Return the (X, Y) coordinate for the center point of the cell that contains the specified text.  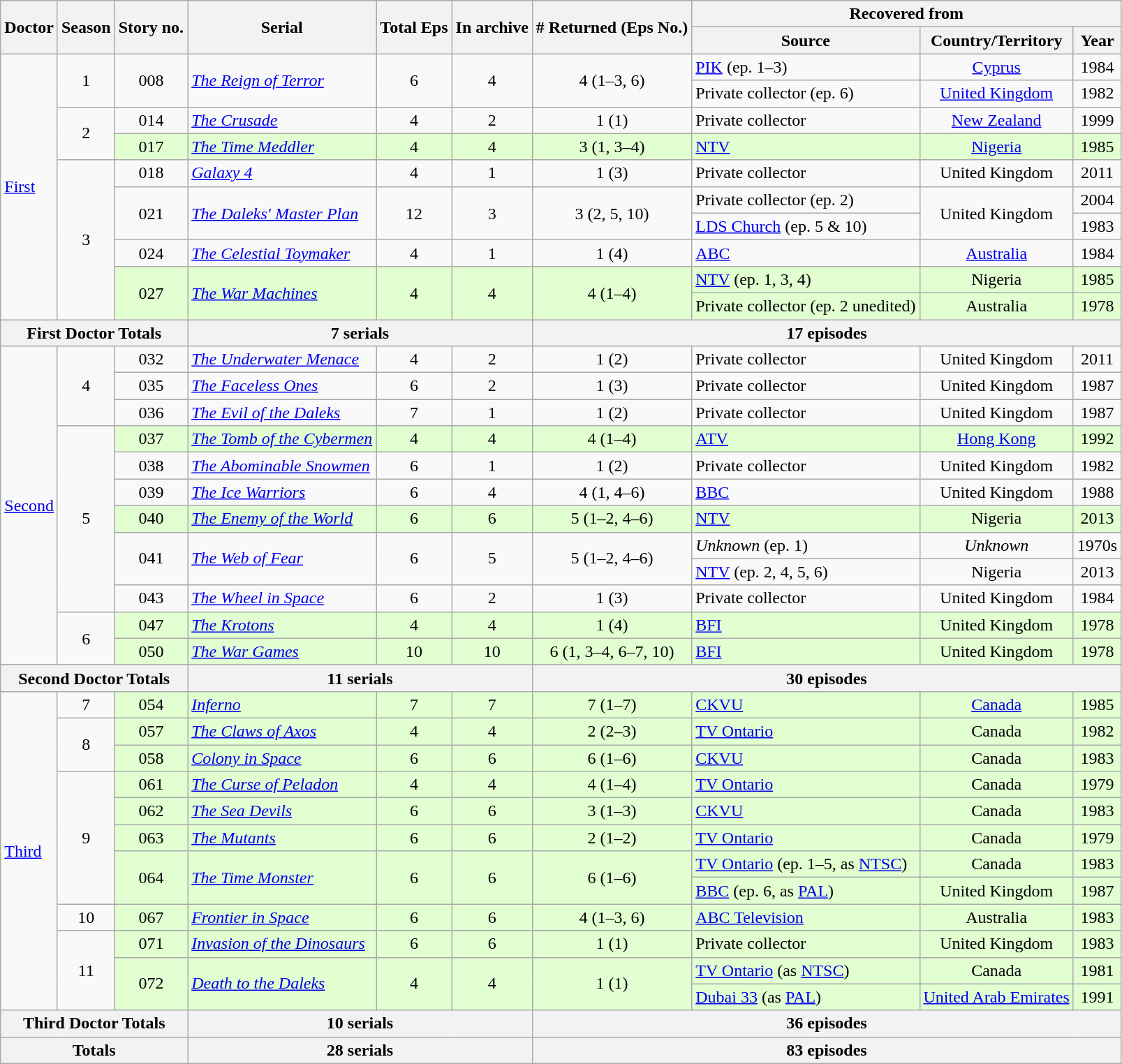
7 serials (360, 333)
Totals (94, 1050)
The Daleks' Master Plan (282, 213)
1999 (1097, 120)
058 (151, 758)
The Wheel in Space (282, 598)
The Sea Devils (282, 811)
The Reign of Terror (282, 80)
Private collector (ep. 2 unedited) (806, 306)
3 (1–3) (612, 811)
2 (1–2) (612, 838)
9 (86, 838)
061 (151, 785)
8 (86, 744)
043 (151, 598)
047 (151, 625)
Invasion of the Dinosaurs (282, 944)
Total Eps (414, 27)
The Curse of Peladon (282, 785)
The Web of Fear (282, 559)
Unknown (ep. 1) (806, 545)
Death to the Daleks (282, 984)
Dubai 33 (as PAL) (806, 997)
072 (151, 984)
032 (151, 360)
041 (151, 559)
071 (151, 944)
ABC Television (806, 917)
Inferno (282, 704)
3 (1, 3–4) (612, 147)
Colony in Space (282, 758)
Cyprus (996, 67)
040 (151, 519)
4 (1, 4–6) (612, 492)
Recovered from (906, 14)
New Zealand (996, 120)
BBC (806, 492)
The War Machines (282, 293)
062 (151, 811)
First Doctor Totals (94, 333)
014 (151, 120)
037 (151, 439)
Year (1097, 40)
017 (151, 147)
The Tomb of the Cybermen (282, 439)
The Enemy of the World (282, 519)
Doctor (29, 27)
17 episodes (827, 333)
The Mutants (282, 838)
Second Doctor Totals (94, 678)
LDS Church (ep. 5 & 10) (806, 226)
ATV (806, 439)
28 serials (360, 1050)
050 (151, 651)
ABC (806, 253)
The Evil of the Daleks (282, 413)
035 (151, 386)
057 (151, 731)
Unknown (996, 545)
The Celestial Toymaker (282, 253)
2004 (1097, 200)
BBC (ep. 6, as PAL) (806, 891)
The Time Meddler (282, 147)
# Returned (Eps No.) (612, 27)
The Ice Warriors (282, 492)
Private collector (ep. 2) (806, 200)
The Underwater Menace (282, 360)
063 (151, 838)
Hong Kong (996, 439)
11 (86, 970)
7 (1–7) (612, 704)
Country/Territory (996, 40)
TV Ontario (ep. 1–5, as NTSC) (806, 864)
12 (414, 213)
021 (151, 213)
1991 (1097, 997)
036 (151, 413)
064 (151, 878)
The Time Monster (282, 878)
1970s (1097, 545)
11 serials (360, 678)
Season (86, 27)
067 (151, 917)
The Claws of Axos (282, 731)
018 (151, 173)
1981 (1097, 970)
008 (151, 80)
027 (151, 293)
039 (151, 492)
United Arab Emirates (996, 997)
054 (151, 704)
TV Ontario (as NTSC) (806, 970)
6 (1, 3–4, 6–7, 10) (612, 651)
PIK (ep. 1–3) (806, 67)
The Krotons (282, 625)
NTV (ep. 1, 3, 4) (806, 279)
Second (29, 505)
2 (2–3) (612, 731)
1992 (1097, 439)
Frontier in Space (282, 917)
83 episodes (827, 1050)
The Abominable Snowmen (282, 466)
Third (29, 850)
Source (806, 40)
The War Games (282, 651)
30 episodes (827, 678)
Serial (282, 27)
Story no. (151, 27)
10 serials (360, 1024)
Third Doctor Totals (94, 1024)
Galaxy 4 (282, 173)
1988 (1097, 492)
3 (2, 5, 10) (612, 213)
024 (151, 253)
NTV (ep. 2, 4, 5, 6) (806, 572)
The Crusade (282, 120)
038 (151, 466)
The Faceless Ones (282, 386)
In archive (492, 27)
36 episodes (827, 1024)
Private collector (ep. 6) (806, 94)
First (29, 187)
